Extract the [x, y] coordinate from the center of the cell holding the provided text.  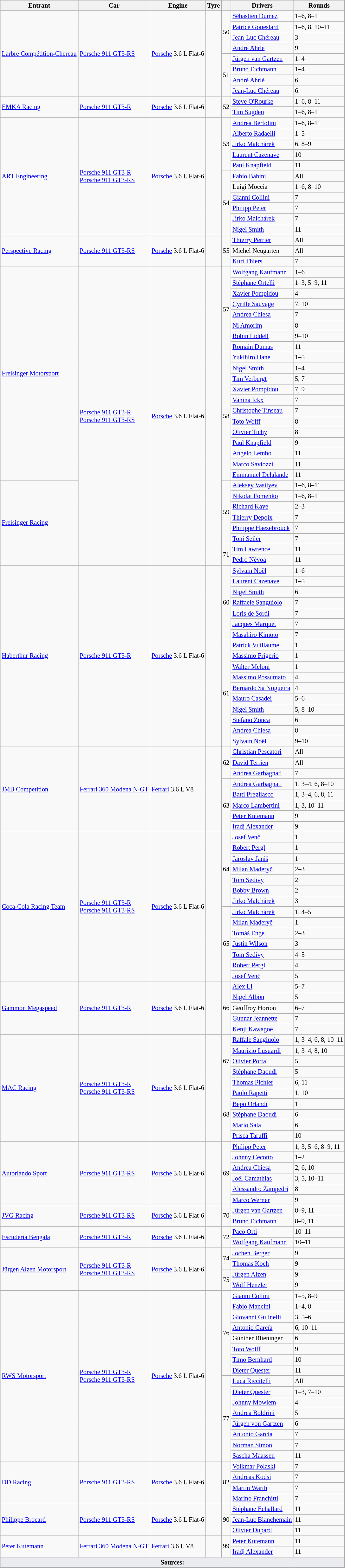
1, 3, 5–6, 8–9, 11 [319, 1147]
Escuderia Bengala [39, 1237]
Alessandro Zampedri [262, 1189]
Robin Liddell [262, 336]
82 [226, 1482]
64 [226, 869]
Olivier Dupard [262, 1530]
5, 7 [319, 379]
ART Engineering [39, 176]
Thierry Depoix [262, 517]
Günther Blieninger [262, 1338]
Romain Dumas [262, 347]
Kenji Kawagoe [262, 1029]
55 [226, 251]
1–6, 8, 10–11 [319, 27]
1, 10 [319, 1093]
6, 8–9 [319, 144]
6, 11 [319, 1083]
1–6, 8–10 [319, 187]
MAC Racing [39, 1088]
1, 3–4, 6, 8–10 [319, 784]
58 [226, 416]
Aleksey Vasilyev [262, 485]
Fabio Babini [262, 176]
Marco Lambertini [262, 805]
1–3, 5–9, 11 [319, 283]
Pedro Névoa [262, 560]
Tim Lawrence [262, 549]
Batti Pregliasco [262, 795]
1, 3–4, 6, 8, 11 [319, 795]
71 [226, 554]
Emmanuel Delalande [262, 475]
Ni Amorim [262, 325]
Autorlando Sport [39, 1173]
1, 3–4, 8, 10 [319, 1051]
6, 10–11 [319, 1328]
7, 9 [319, 389]
Prisca Taruffi [262, 1136]
Timo Bernhard [262, 1360]
62 [226, 762]
Nikolai Fomenko [262, 496]
David Terrien [262, 763]
7, 10 [319, 304]
Joël Camathias [262, 1179]
Freisinger Racing [39, 523]
Stéphane Ortelli [262, 283]
DD Racing [39, 1482]
Gammon Megaspeed [39, 1008]
3, 5–6 [319, 1317]
75 [226, 1279]
RWS Motorsport [39, 1376]
1–5, 8–9 [319, 1296]
1–4, 8 [319, 1306]
Olivier Porta [262, 1061]
Raffaele Sanguiolo [262, 603]
Tim Sugden [262, 112]
Paco Orti [262, 1232]
Tim Verbergt [262, 379]
JMB Competition [39, 789]
Cyrille Sauvage [262, 304]
Toni Seiler [262, 539]
Walter Meloni [262, 667]
Michel Neugarten [262, 251]
6–7 [319, 1008]
68 [226, 1114]
Maurizio Lusuardi [262, 1051]
Richard Kaye [262, 507]
54 [226, 203]
Philippe Haezebrouck [262, 528]
Andrea Bertolini [262, 123]
Sébastien Dumez [262, 16]
Jochen Berger [262, 1253]
2, 6, 10 [319, 1168]
Marino Franchitti [262, 1498]
Haberthur Racing [39, 656]
66 [226, 1008]
Coca-Cola Racing Team [39, 907]
Tyre [213, 5]
Justin Wilson [262, 944]
Geoffroy Horion [262, 1008]
Massimo Possumato [262, 677]
Martin Warth [262, 1488]
77 [226, 1418]
59 [226, 512]
4–5 [319, 955]
1–2 [319, 1157]
Stefano Zonca [262, 720]
69 [226, 1173]
Philippe Brocard [39, 1520]
Tomáš Enge [262, 933]
Jürgen Alzen [262, 1274]
Alex Li [262, 987]
Andreas Kodsi [262, 1477]
1, 3, 10–11 [319, 805]
60 [226, 603]
Giovanni Gulinelli [262, 1317]
5–7 [319, 987]
63 [226, 805]
Drivers [262, 5]
1, 3–4, 6, 8, 10–11 [319, 1040]
53 [226, 144]
Freisinger Motorsport [39, 373]
Mauro Casadei [262, 699]
Steve O'Rourke [262, 101]
Kurt Thiers [262, 261]
Gunnar Jeannette [262, 1019]
72 [226, 1237]
Johnny Mowlem [262, 1402]
Car [114, 5]
Bernardo Sá Nogueira [262, 688]
Thomas Koch [262, 1264]
Stéphane Echallard [262, 1509]
Loris de Sordi [262, 613]
Olivier Tichy [262, 432]
Luca Riccitelli [262, 1381]
67 [226, 1061]
Patrice Goueslard [262, 27]
Vanina Ickx [262, 400]
Sources: [172, 1562]
Patrick Vuillaume [262, 645]
Engine [178, 5]
JVG Racing [39, 1216]
Jacques Marquet [262, 624]
Volkmar Polaski [262, 1466]
Mario Sala [262, 1125]
Bepo Orlandi [262, 1104]
5, 8–10 [319, 709]
57 [226, 309]
1, 4–5 [319, 912]
Jürgen Alzen Motorsport [39, 1269]
Rounds [319, 5]
Perspective Racing [39, 251]
Sascha Maassen [262, 1456]
Marco Saviozzi [262, 464]
65 [226, 944]
5–6 [319, 699]
Thomas Pichler [262, 1083]
Christophe Tinseau [262, 411]
Larbre Compétition-Chereau [39, 53]
Norman Simon [262, 1445]
Massimo Frigerio [262, 656]
Paolo Rapetti [262, 1093]
Jürgen von Gartzen [262, 1424]
50 [226, 32]
Marco Werner [262, 1200]
74 [226, 1258]
76 [226, 1333]
99 [226, 1546]
Yukihiro Hane [262, 357]
Bobby Brown [262, 891]
Jean-Luc Blanchemain [262, 1520]
Christian Pescatori [262, 752]
Raffale Sangiuolo [262, 1040]
Entrant [39, 5]
Jaroslav Janiš [262, 859]
Angelo Lembo [262, 453]
Thierry Perrier [262, 240]
52 [226, 106]
Fabio Mancini [262, 1306]
Masahiro Kimoto [262, 635]
1–3, 7–10 [319, 1392]
90 [226, 1520]
Alberto Radaelli [262, 133]
61 [226, 693]
Nigel Albon [262, 997]
70 [226, 1216]
Andrea Boldrini [262, 1413]
51 [226, 75]
Wolf Henzler [262, 1285]
3, 5, 10–11 [319, 1179]
Johnny Cecotto [262, 1157]
EMKA Racing [39, 106]
Luigi Moccia [262, 187]
